Output the (X, Y) coordinate of the center of the cell containing the given text.  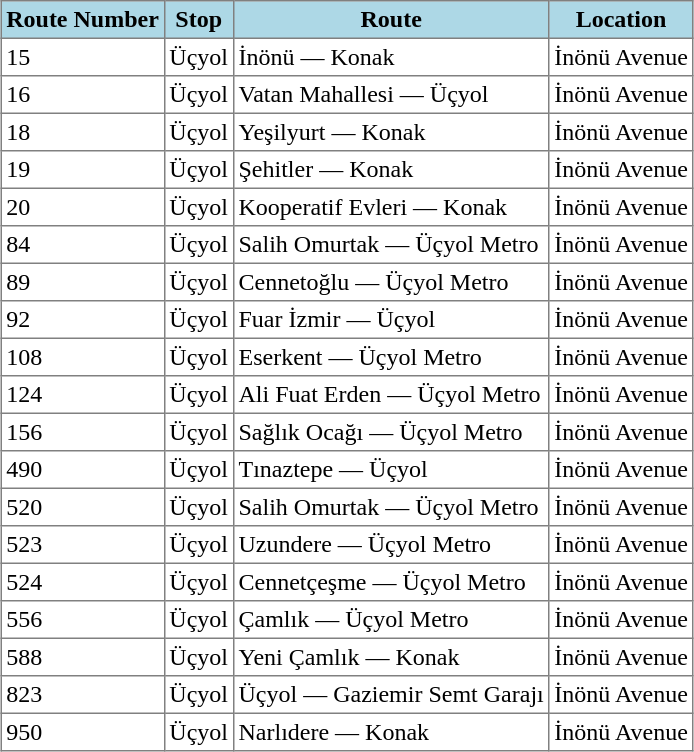
523 (82, 545)
Vatan Mahallesi — Üçyol (391, 95)
Kooperatif Evleri — Konak (391, 207)
Narlıdere — Konak (391, 732)
Route Number (82, 20)
Sağlık Ocağı — Üçyol Metro (391, 432)
Yeni Çamlık — Konak (391, 657)
490 (82, 470)
124 (82, 395)
18 (82, 132)
Üçyol — Gaziemir Semt Garajı (391, 695)
Tınaztepe — Üçyol (391, 470)
556 (82, 620)
Route (391, 20)
156 (82, 432)
520 (82, 507)
Çamlık — Üçyol Metro (391, 620)
823 (82, 695)
Uzundere — Üçyol Metro (391, 545)
Yeşilyurt — Konak (391, 132)
950 (82, 732)
Fuar İzmir — Üçyol (391, 320)
108 (82, 357)
Eserkent — Üçyol Metro (391, 357)
524 (82, 582)
20 (82, 207)
89 (82, 282)
15 (82, 57)
16 (82, 95)
588 (82, 657)
92 (82, 320)
Location (621, 20)
Şehitler — Konak (391, 170)
Ali Fuat Erden — Üçyol Metro (391, 395)
Cennetçeşme — Üçyol Metro (391, 582)
19 (82, 170)
İnönü — Konak (391, 57)
Stop (198, 20)
84 (82, 245)
Cennetoğlu — Üçyol Metro (391, 282)
